Return the (x, y) coordinate for the center point of the cell that contains the specified text.  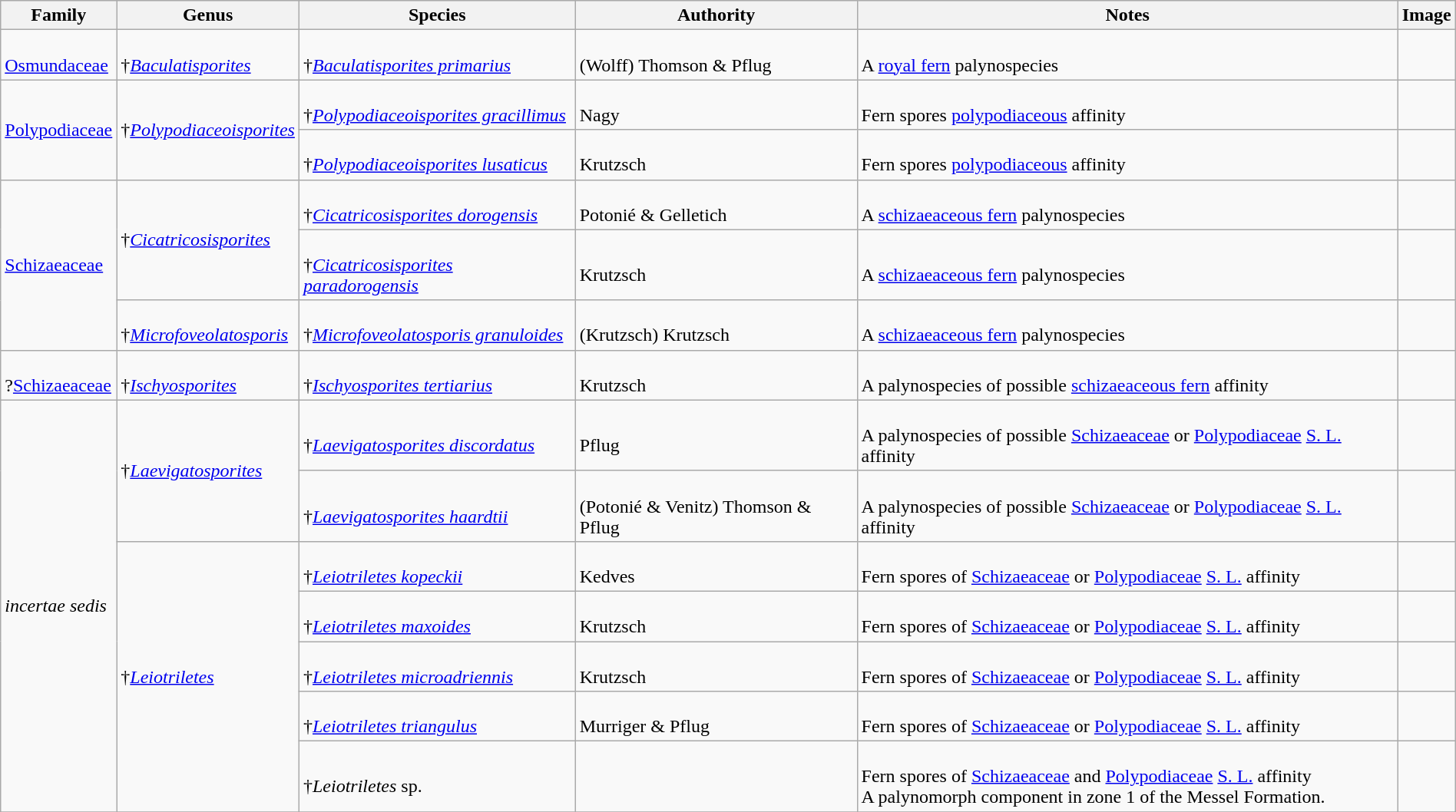
†Cicatricosisporites dorogensis (437, 204)
†Leiotriletes sp. (437, 777)
Genus (208, 15)
Potonié & Gelletich (716, 204)
Notes (1127, 15)
Species (437, 15)
†Leiotriletes maxoides (437, 616)
Pflug (716, 435)
Schizaeaceae (58, 265)
†Polypodiaceoisporites (208, 130)
†Ischyosporites (208, 375)
†Cicatricosisporites (208, 239)
Fern spores of Schizaeaceae and Polypodiaceae S. L. affinity A palynomorph component in zone 1 of the Messel Formation. (1127, 777)
(Potonié & Venitz) Thomson & Pflug (716, 506)
†Polypodiaceoisporites gracillimus (437, 104)
A palynospecies of possible schizaeaceous fern affinity (1127, 375)
†Baculatisporites primarius (437, 55)
(Krutzsch) Krutzsch (716, 325)
†Laevigatosporites (208, 470)
incertae sedis (58, 606)
(Wolff) Thomson & Pflug (716, 55)
Murriger & Pflug (716, 717)
†Leiotriletes (208, 676)
Family (58, 15)
†Leiotriletes microadriennis (437, 666)
Authority (716, 15)
Image (1427, 15)
?Schizaeaceae (58, 375)
†Ischyosporites tertiarius (437, 375)
†Microfoveolatosporis (208, 325)
†Cicatricosisporites paradorogensis (437, 265)
Kedves (716, 566)
†Microfoveolatosporis granuloides (437, 325)
†Leiotriletes kopeckii (437, 566)
†Baculatisporites (208, 55)
†Laevigatosporites discordatus (437, 435)
A royal fern palynospecies (1127, 55)
†Leiotriletes triangulus (437, 717)
†Laevigatosporites haardtii (437, 506)
Nagy (716, 104)
Osmundaceae (58, 55)
Polypodiaceae (58, 130)
†Polypodiaceoisporites lusaticus (437, 155)
